Provide the (x, y) coordinate of the cell's center where the given text is located.  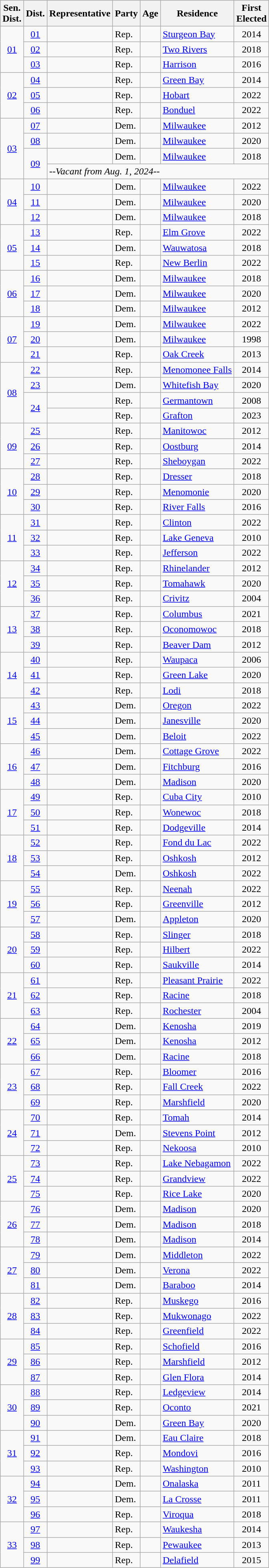
75 (35, 1194)
92 (35, 1453)
80 (35, 1270)
55 (35, 888)
58 (35, 935)
50 (35, 812)
Glen Flora (197, 1377)
Middleton (197, 1255)
Menomonee Falls (197, 370)
Dresser (197, 477)
88 (35, 1392)
2015 (251, 1560)
Dodgeville (197, 827)
70 (35, 1117)
77 (35, 1224)
Clinton (197, 522)
74 (35, 1178)
69 (35, 1102)
61 (35, 980)
82 (35, 1301)
71 (35, 1133)
2006 (251, 660)
79 (35, 1255)
Schofield (197, 1346)
Fitchburg (197, 767)
Hilbert (197, 950)
Whitefish Bay (197, 385)
Nekoosa (197, 1148)
Representative (80, 14)
Lodi (197, 690)
Germantown (197, 400)
Grafton (197, 415)
60 (35, 965)
Party (126, 14)
78 (35, 1240)
Pewaukee (197, 1545)
Janesville (197, 721)
River Falls (197, 507)
85 (35, 1346)
Saukville (197, 965)
Harrison (197, 65)
Greenfield (197, 1331)
La Crosse (197, 1499)
98 (35, 1545)
Waupaca (197, 660)
Rhinelander (197, 568)
90 (35, 1423)
Baraboo (197, 1285)
Delafield (197, 1560)
Menomonie (197, 492)
Greenville (197, 904)
63 (35, 1011)
2019 (251, 1026)
Cuba City (197, 797)
Pleasant Prairie (197, 980)
Slinger (197, 935)
89 (35, 1407)
57 (35, 919)
35 (35, 583)
Washington (197, 1469)
62 (35, 995)
Crivitz (197, 599)
1998 (251, 339)
Oconto (197, 1407)
Appleton (197, 919)
45 (35, 736)
Fond du Lac (197, 843)
83 (35, 1316)
Verona (197, 1270)
Lake Geneva (197, 538)
36 (35, 599)
Cottage Grove (197, 751)
Muskego (197, 1301)
Bloomer (197, 1072)
Tomahawk (197, 583)
41 (35, 675)
97 (35, 1530)
53 (35, 858)
FirstElected (251, 14)
Mukwonago (197, 1316)
Wauwatosa (197, 248)
Fall Creek (197, 1087)
99 (35, 1560)
2008 (251, 400)
67 (35, 1072)
47 (35, 767)
Dist. (35, 14)
Lake Nebagamon (197, 1163)
Jefferson (197, 553)
59 (35, 950)
43 (35, 706)
Oregon (197, 706)
Oak Creek (197, 354)
49 (35, 797)
37 (35, 614)
40 (35, 660)
Wonewoc (197, 812)
Onalaska (197, 1484)
Eau Claire (197, 1438)
Waukesha (197, 1530)
Elm Grove (197, 233)
Age (151, 14)
--Vacant from Aug. 1, 2024-- (158, 171)
76 (35, 1209)
Oostburg (197, 446)
38 (35, 629)
73 (35, 1163)
42 (35, 690)
68 (35, 1087)
Sheboygan (197, 461)
39 (35, 644)
44 (35, 721)
86 (35, 1362)
New Berlin (197, 263)
51 (35, 827)
52 (35, 843)
34 (35, 568)
91 (35, 1438)
Beaver Dam (197, 644)
Oconomowoc (197, 629)
46 (35, 751)
Neenah (197, 888)
Residence (197, 14)
Bonduel (197, 110)
72 (35, 1148)
Two Rivers (197, 49)
Beloit (197, 736)
56 (35, 904)
96 (35, 1514)
87 (35, 1377)
Viroqua (197, 1514)
Ledgeview (197, 1392)
Columbus (197, 614)
81 (35, 1285)
Mondovi (197, 1453)
93 (35, 1469)
2023 (251, 415)
Stevens Point (197, 1133)
Sen.Dist. (12, 14)
Rochester (197, 1011)
Green Lake (197, 675)
48 (35, 782)
Tomah (197, 1117)
66 (35, 1056)
Hobart (197, 95)
64 (35, 1026)
Manitowoc (197, 431)
94 (35, 1484)
Grandview (197, 1178)
Rice Lake (197, 1194)
Sturgeon Bay (197, 34)
54 (35, 873)
65 (35, 1041)
84 (35, 1331)
95 (35, 1499)
